Scan for the cell matching the given text and deliver its [X, Y] coordinate at center. 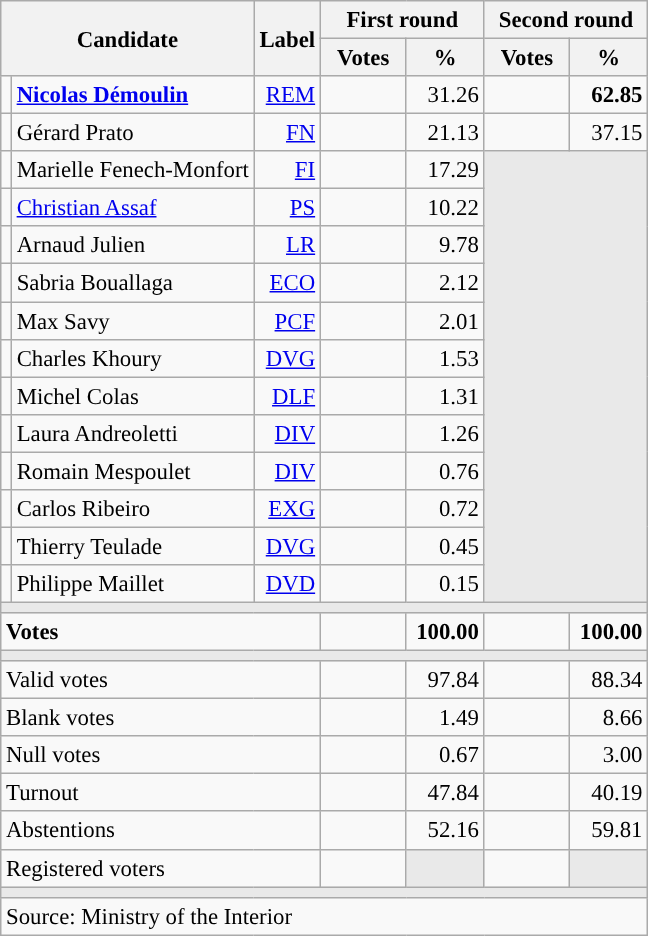
Nicolas Démoulin [132, 95]
2.12 [445, 283]
2.01 [445, 321]
LR [287, 245]
Label [287, 38]
FI [287, 170]
59.81 [609, 831]
37.15 [609, 133]
Marielle Fenech-Monfort [132, 170]
40.19 [609, 793]
Valid votes [161, 680]
Max Savy [132, 321]
Gérard Prato [132, 133]
10.22 [445, 208]
88.34 [609, 680]
Registered voters [161, 868]
REM [287, 95]
Christian Assaf [132, 208]
0.76 [445, 471]
PS [287, 208]
9.78 [445, 245]
Source: Ministry of the Interior [324, 916]
Second round [566, 20]
Blank votes [161, 718]
Null votes [161, 755]
Candidate [128, 38]
1.31 [445, 396]
97.84 [445, 680]
0.45 [445, 546]
47.84 [445, 793]
17.29 [445, 170]
First round [402, 20]
Philippe Maillet [132, 584]
Abstentions [161, 831]
DVD [287, 584]
1.53 [445, 358]
8.66 [609, 718]
Turnout [161, 793]
FN [287, 133]
21.13 [445, 133]
Romain Mespoulet [132, 471]
ECO [287, 283]
1.49 [445, 718]
PCF [287, 321]
31.26 [445, 95]
Laura Andreoletti [132, 433]
Arnaud Julien [132, 245]
Charles Khoury [132, 358]
52.16 [445, 831]
0.72 [445, 509]
Sabria Bouallaga [132, 283]
0.15 [445, 584]
Carlos Ribeiro [132, 509]
3.00 [609, 755]
0.67 [445, 755]
1.26 [445, 433]
DLF [287, 396]
Michel Colas [132, 396]
Thierry Teulade [132, 546]
62.85 [609, 95]
EXG [287, 509]
